Detect which cell encompasses the target text, then output its [x, y] center coordinate. 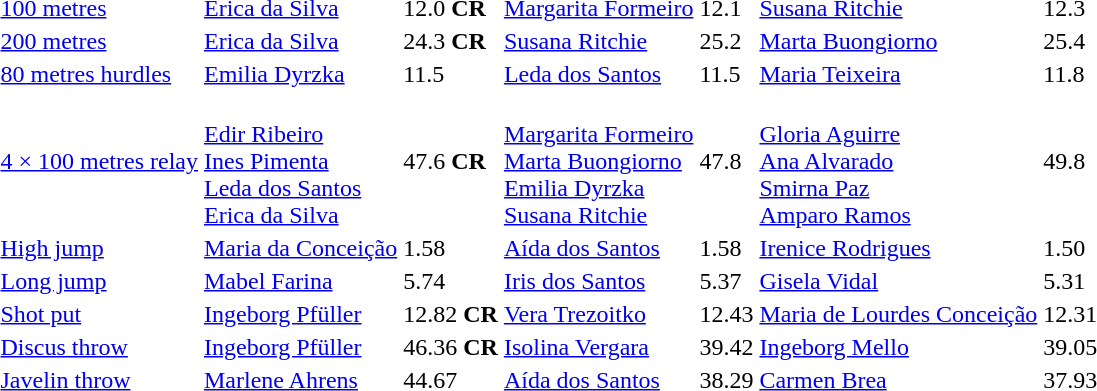
5.37 [726, 281]
5.74 [451, 281]
Vera Trezoitko [598, 314]
Maria Teixeira [898, 74]
Maria da Conceição [300, 248]
Susana Ritchie [598, 41]
Gloria AguirreAna AlvaradoSmirna PazAmparo Ramos [898, 161]
Aída dos Santos [598, 248]
12.82 CR [451, 314]
Erica da Silva [300, 41]
39.42 [726, 347]
Gisela Vidal [898, 281]
Mabel Farina [300, 281]
Maria de Lourdes Conceição [898, 314]
Marta Buongiorno [898, 41]
25.2 [726, 41]
Edir RibeiroInes PimentaLeda dos SantosErica da Silva [300, 161]
47.6 CR [451, 161]
Isolina Vergara [598, 347]
Ingeborg Mello [898, 347]
Leda dos Santos [598, 74]
46.36 CR [451, 347]
Margarita FormeiroMarta BuongiornoEmilia DyrzkaSusana Ritchie [598, 161]
12.43 [726, 314]
Irenice Rodrigues [898, 248]
24.3 CR [451, 41]
Emilia Dyrzka [300, 74]
Iris dos Santos [598, 281]
47.8 [726, 161]
